Capture the cell that displays the provided text and extract its (X, Y) central coordinate. 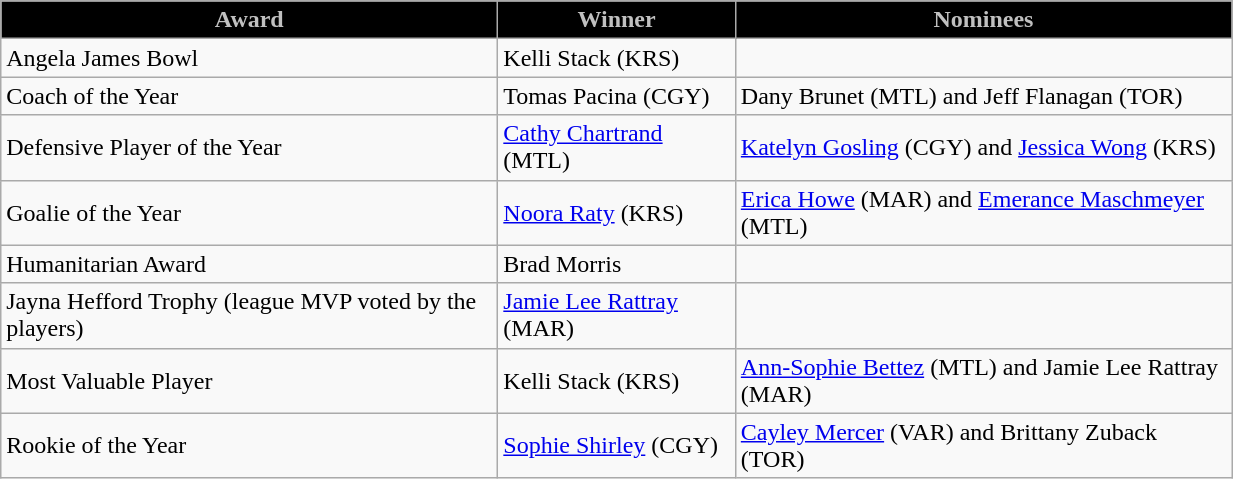
Noora Raty (KRS) (617, 212)
Defensive Player of the Year (250, 148)
Award (250, 20)
Sophie Shirley (CGY) (617, 446)
Tomas Pacina (CGY) (617, 96)
Humanitarian Award (250, 264)
Cathy Chartrand (MTL) (617, 148)
Brad Morris (617, 264)
Coach of the Year (250, 96)
Cayley Mercer (VAR) and Brittany Zuback (TOR) (983, 446)
Winner (617, 20)
Katelyn Gosling (CGY) and Jessica Wong (KRS) (983, 148)
Most Valuable Player (250, 380)
Jamie Lee Rattray (MAR) (617, 316)
Ann-Sophie Bettez (MTL) and Jamie Lee Rattray (MAR) (983, 380)
Nominees (983, 20)
Goalie of the Year (250, 212)
Rookie of the Year (250, 446)
Erica Howe (MAR) and Emerance Maschmeyer (MTL) (983, 212)
Angela James Bowl (250, 58)
Jayna Hefford Trophy (league MVP voted by the players) (250, 316)
Dany Brunet (MTL) and Jeff Flanagan (TOR) (983, 96)
